Identify which cell holds the provided text, then report its (X, Y) central coordinate. 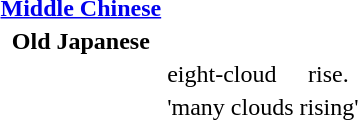
eight-cloud (235, 74)
